Search for the cell housing the specified text and yield its (x, y) center coordinate. 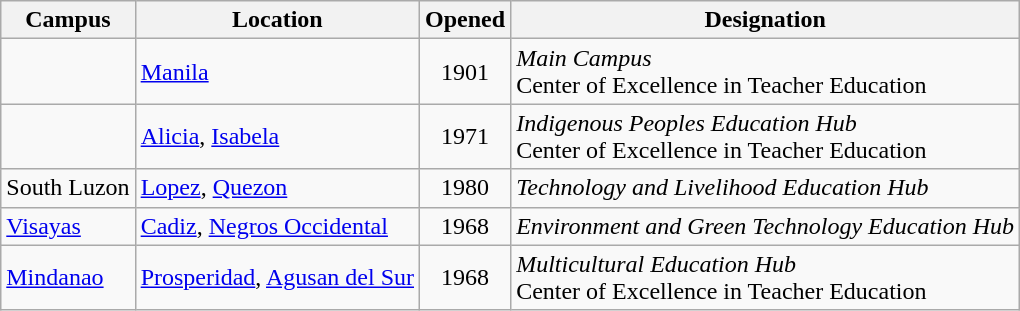
Cadiz, Negros Occidental (277, 226)
Campus (68, 20)
Lopez, Quezon (277, 188)
Technology and Livelihood Education Hub (766, 188)
Manila (277, 72)
Designation (766, 20)
Alicia, Isabela (277, 136)
South Luzon (68, 188)
Multicultural Education HubCenter of Excellence in Teacher Education (766, 278)
Mindanao (68, 278)
Main CampusCenter of Excellence in Teacher Education (766, 72)
Opened (466, 20)
Indigenous Peoples Education HubCenter of Excellence in Teacher Education (766, 136)
Visayas (68, 226)
Location (277, 20)
Prosperidad, Agusan del Sur (277, 278)
1980 (466, 188)
1901 (466, 72)
1971 (466, 136)
Environment and Green Technology Education Hub (766, 226)
